Detect which cell encompasses the target text, then output its (x, y) center coordinate. 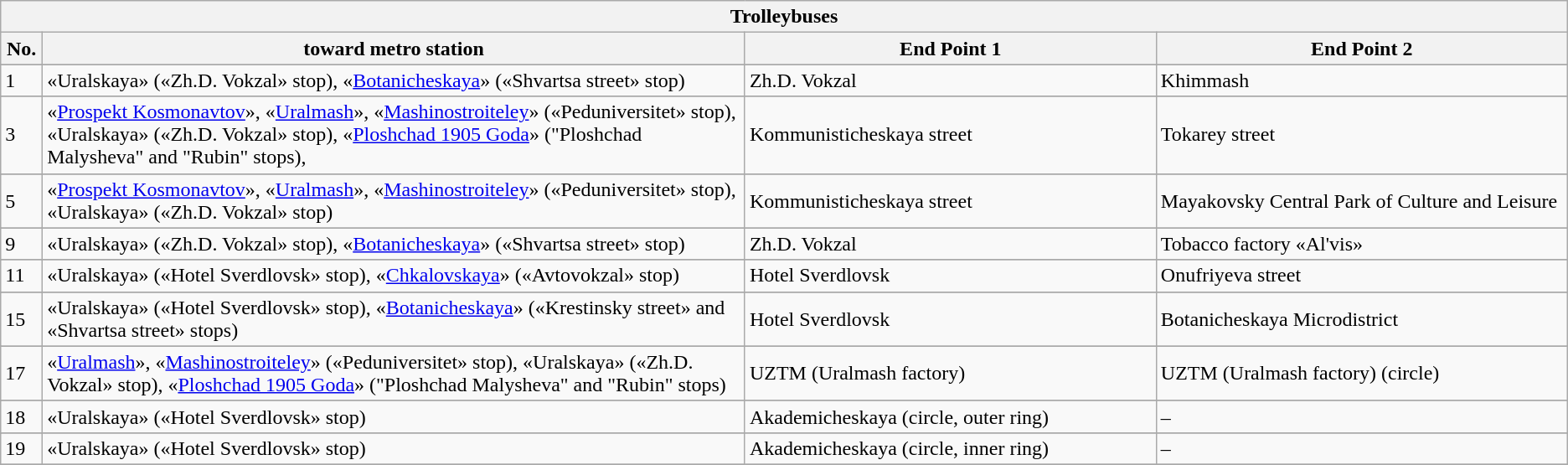
«Uralskaya» («Hotel Sverdlovsk» stop), «Botanicheskaya» («Krestinsky street» and «Shvartsa street» stops) (394, 318)
End Point 2 (1362, 49)
«Uralskaya» («Hotel Sverdlovsk» stop), «Chkalovskaya» («Avtovokzal» stop) (394, 276)
1 (22, 80)
Mayakovsky Central Park of Culture and Leisure (1362, 201)
toward metro station (394, 49)
«Prospekt Kosmonavtov», «Uralmash», «Mashinostroiteley» («Peduniversitet» stop), «Uralskaya» («Zh.D. Vokzal» stop) (394, 201)
Akademicheskaya (circle, inner ring) (950, 448)
Botanicheskaya Microdistrict (1362, 318)
3 (22, 135)
9 (22, 244)
No. (22, 49)
18 (22, 416)
UZTM (Uralmash factory) (circle) (1362, 374)
Akademicheskaya (circle, outer ring) (950, 416)
UZTM (Uralmash factory) (950, 374)
Tobacco factory «Al'vis» (1362, 244)
End Point 1 (950, 49)
15 (22, 318)
19 (22, 448)
Khimmash (1362, 80)
5 (22, 201)
11 (22, 276)
Onufriyeva street (1362, 276)
17 (22, 374)
Tokarey street (1362, 135)
Trolleybuses (784, 17)
